Determine the (x, y) coordinate at the center of the cell enclosing the given text.  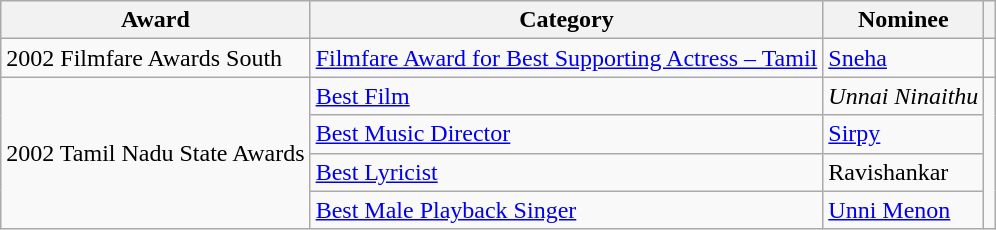
Award (156, 20)
Sneha (904, 58)
Best Film (566, 96)
Sirpy (904, 134)
Nominee (904, 20)
Category (566, 20)
Best Music Director (566, 134)
2002 Tamil Nadu State Awards (156, 153)
Unni Menon (904, 210)
Filmfare Award for Best Supporting Actress – Tamil (566, 58)
Best Lyricist (566, 172)
2002 Filmfare Awards South (156, 58)
Best Male Playback Singer (566, 210)
Ravishankar (904, 172)
Unnai Ninaithu (904, 96)
